Return [X, Y] of the center of cell containing provided text 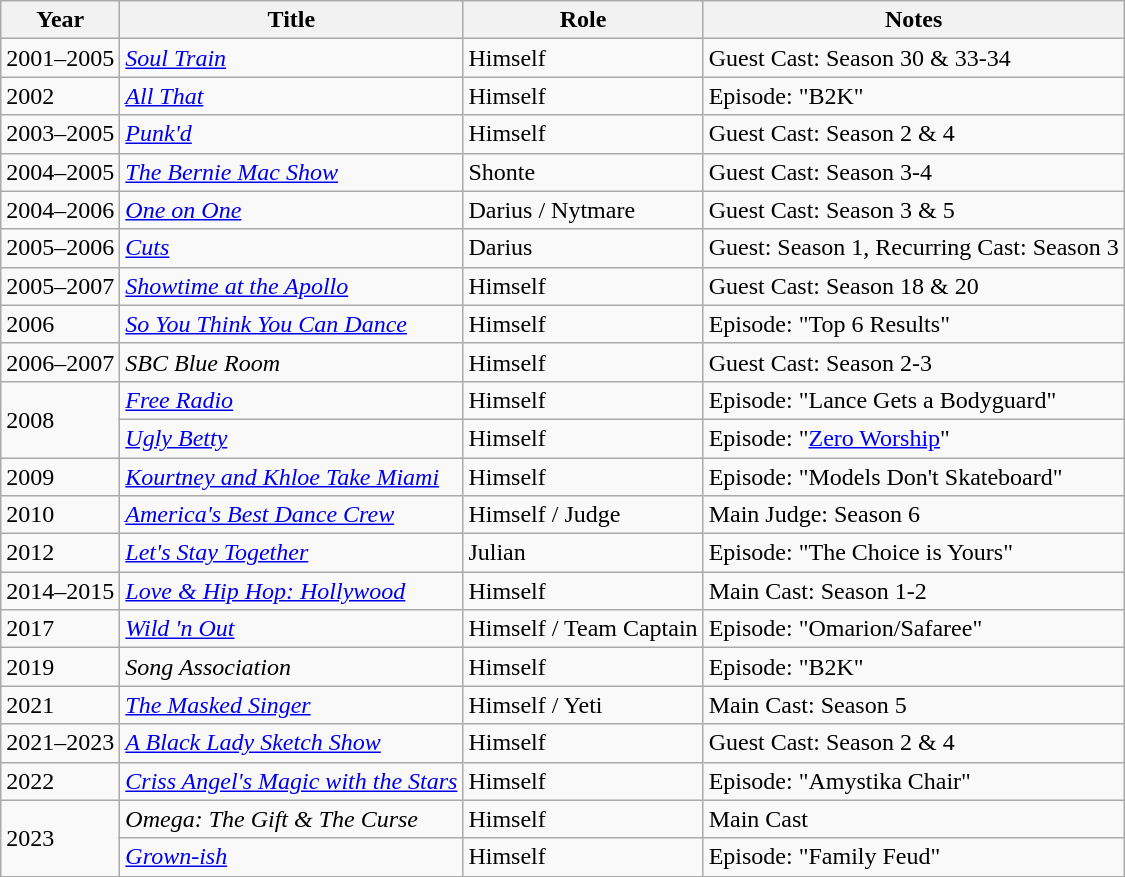
2012 [60, 553]
Episode: "Top 6 Results" [914, 324]
America's Best Dance Crew [292, 515]
Criss Angel's Magic with the Stars [292, 781]
2005–2006 [60, 248]
Punk'd [292, 134]
Episode: "Zero Worship" [914, 438]
Role [583, 20]
2003–2005 [60, 134]
Song Association [292, 667]
Guest Cast: Season 3-4 [914, 172]
Free Radio [292, 400]
Guest Cast: Season 18 & 20 [914, 286]
A Black Lady Sketch Show [292, 743]
2008 [60, 419]
Himself / Judge [583, 515]
All That [292, 96]
2004–2006 [60, 210]
Omega: The Gift & The Curse [292, 819]
2021–2023 [60, 743]
Main Cast: Season 1-2 [914, 591]
Guest: Season 1, Recurring Cast: Season 3 [914, 248]
Year [60, 20]
2022 [60, 781]
2006 [60, 324]
Episode: "Amystika Chair" [914, 781]
2014–2015 [60, 591]
2010 [60, 515]
Main Cast: Season 5 [914, 705]
The Masked Singer [292, 705]
2006–2007 [60, 362]
Himself / Team Captain [583, 629]
Cuts [292, 248]
2019 [60, 667]
Kourtney and Khloe Take Miami [292, 477]
Himself / Yeti [583, 705]
2002 [60, 96]
Guest Cast: Season 30 & 33-34 [914, 58]
The Bernie Mac Show [292, 172]
Episode: "The Choice is Yours" [914, 553]
Episode: "Omarion/Safaree" [914, 629]
Episode: "Lance Gets a Bodyguard" [914, 400]
SBC Blue Room [292, 362]
Showtime at the Apollo [292, 286]
2023 [60, 838]
Darius / Nytmare [583, 210]
Main Judge: Season 6 [914, 515]
2009 [60, 477]
One on One [292, 210]
Love & Hip Hop: Hollywood [292, 591]
Julian [583, 553]
Episode: "Family Feud" [914, 857]
Darius [583, 248]
Title [292, 20]
2004–2005 [60, 172]
Notes [914, 20]
2001–2005 [60, 58]
Let's Stay Together [292, 553]
2005–2007 [60, 286]
Wild 'n Out [292, 629]
Guest Cast: Season 2-3 [914, 362]
Main Cast [914, 819]
Soul Train [292, 58]
Ugly Betty [292, 438]
Guest Cast: Season 3 & 5 [914, 210]
So You Think You Can Dance [292, 324]
2021 [60, 705]
2017 [60, 629]
Episode: "Models Don't Skateboard" [914, 477]
Shonte [583, 172]
Grown-ish [292, 857]
